Return the [X, Y] coordinate for the center point of the cell that contains the specified text.  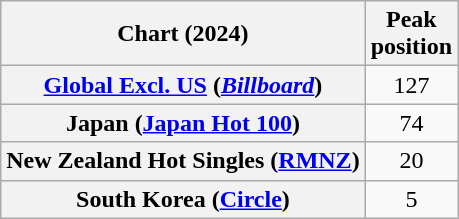
127 [411, 85]
5 [411, 199]
74 [411, 123]
New Zealand Hot Singles (RMNZ) [183, 161]
20 [411, 161]
Chart (2024) [183, 34]
Peakposition [411, 34]
Japan (Japan Hot 100) [183, 123]
South Korea (Circle) [183, 199]
Global Excl. US (Billboard) [183, 85]
